Identify which cell holds the provided text, then report its (X, Y) central coordinate. 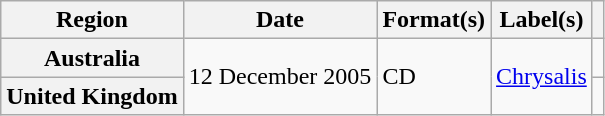
Label(s) (542, 20)
Date (280, 20)
Format(s) (434, 20)
CD (434, 77)
United Kingdom (92, 96)
Australia (92, 58)
12 December 2005 (280, 77)
Chrysalis (542, 77)
Region (92, 20)
